Provide the (x, y) coordinate of the cell's center where the given text is located.  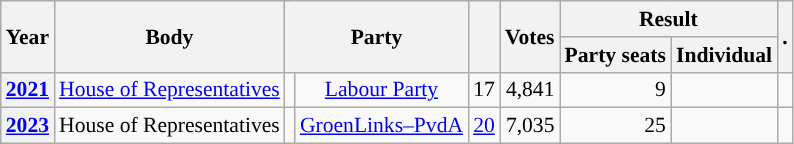
Body (170, 36)
Year (28, 36)
17 (484, 90)
4,841 (530, 90)
Party (376, 36)
25 (616, 126)
2021 (28, 90)
7,035 (530, 126)
. (785, 36)
Result (669, 19)
20 (484, 126)
9 (616, 90)
GroenLinks–PvdA (382, 126)
2023 (28, 126)
Individual (724, 55)
Votes (530, 36)
Party seats (616, 55)
Labour Party (382, 90)
